Detect which cell encompasses the target text, then output its [X, Y] center coordinate. 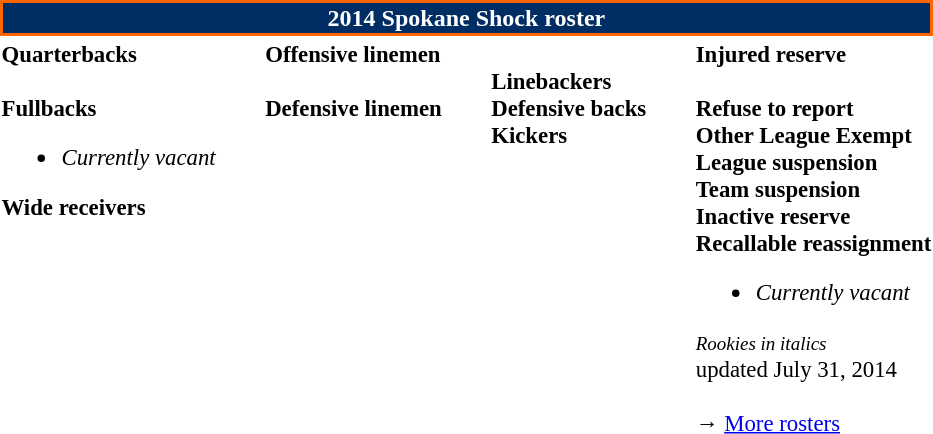
2014 Spokane Shock roster [466, 18]
